From the cell containing the given text, extract its center point as (x, y) coordinate. 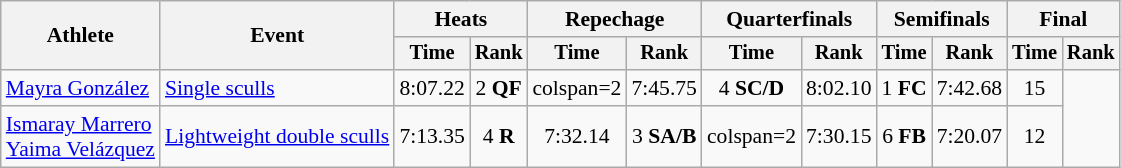
7:32.14 (576, 136)
7:20.07 (970, 136)
8:02.10 (838, 88)
7:45.75 (664, 88)
Repechage (614, 19)
7:30.15 (838, 136)
6 FB (904, 136)
Ismaray MarreroYaima Velázquez (80, 136)
Athlete (80, 36)
Final (1063, 19)
15 (1034, 88)
12 (1034, 136)
Mayra González (80, 88)
Single sculls (277, 88)
4 R (499, 136)
Event (277, 36)
8:07.22 (432, 88)
7:42.68 (970, 88)
1 FC (904, 88)
4 SC/D (752, 88)
Semifinals (942, 19)
Lightweight double sculls (277, 136)
7:13.35 (432, 136)
2 QF (499, 88)
Quarterfinals (790, 19)
3 SA/B (664, 136)
Heats (460, 19)
